Locate the cell with the specified text and output its [x, y] center coordinate. 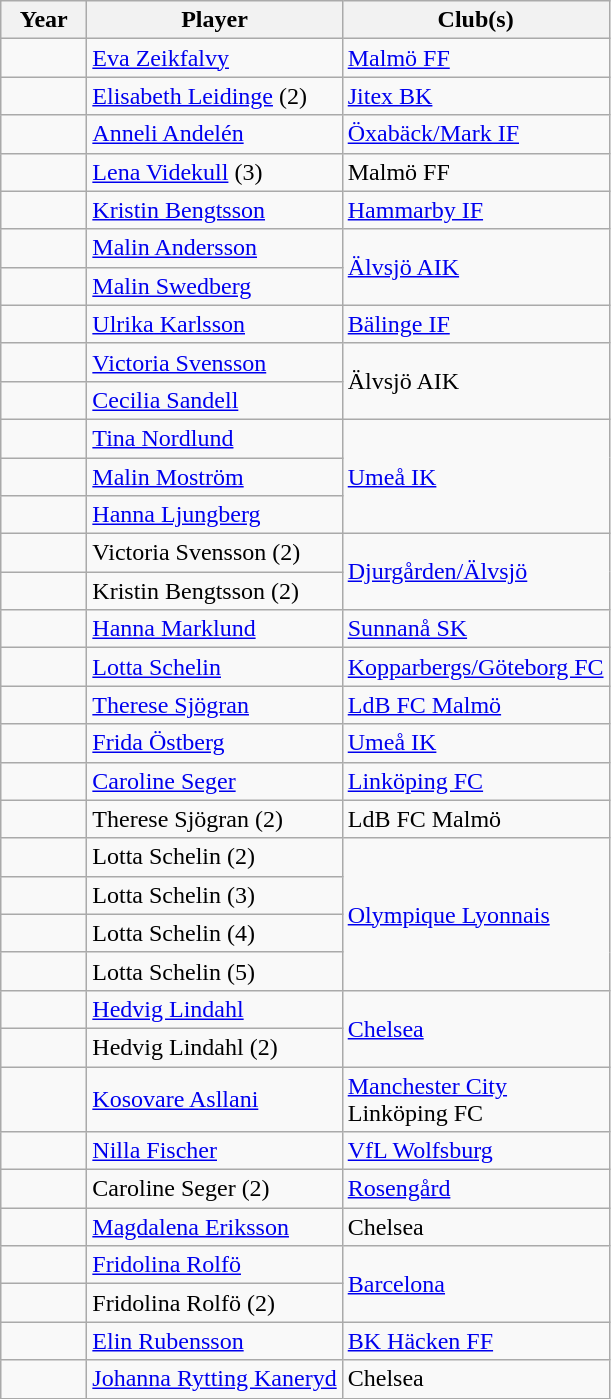
VfL Wolfsburg [476, 1151]
Frida Östberg [214, 743]
Hammarby IF [476, 210]
Linköping FC [476, 781]
Elisabeth Leidinge (2) [214, 96]
Anneli Andelén [214, 134]
Year [44, 20]
Djurgården/Älvsjö [476, 572]
Sunnanå SK [476, 629]
Johanna Rytting Kaneryd [214, 1379]
Malin Andersson [214, 248]
Caroline Seger [214, 781]
Jitex BK [476, 96]
Bälinge IF [476, 324]
Therese Sjögran (2) [214, 819]
Fridolina Rolfö (2) [214, 1303]
Fridolina Rolfö [214, 1265]
Tina Nordlund [214, 438]
Lotta Schelin (5) [214, 971]
Caroline Seger (2) [214, 1189]
Therese Sjögran [214, 705]
Kopparbergs/Göteborg FC [476, 667]
Hanna Ljungberg [214, 515]
Hanna Marklund [214, 629]
Hedvig Lindahl (2) [214, 1047]
Barcelona [476, 1284]
Lotta Schelin [214, 667]
Ulrika Karlsson [214, 324]
Club(s) [476, 20]
Öxabäck/Mark IF [476, 134]
Manchester City Linköping FC [476, 1098]
Lotta Schelin (2) [214, 857]
Olympique Lyonnais [476, 914]
Kosovare Asllani [214, 1098]
Kristin Bengtsson (2) [214, 591]
Victoria Svensson [214, 362]
Malin Moström [214, 477]
Victoria Svensson (2) [214, 553]
Magdalena Eriksson [214, 1227]
Lotta Schelin (3) [214, 895]
Malin Swedberg [214, 286]
Rosengård [476, 1189]
Eva Zeikfalvy [214, 58]
Hedvig Lindahl [214, 1009]
Nilla Fischer [214, 1151]
Elin Rubensson [214, 1341]
Player [214, 20]
Kristin Bengtsson [214, 210]
Lotta Schelin (4) [214, 933]
Lena Videkull (3) [214, 172]
Cecilia Sandell [214, 400]
BK Häcken FF [476, 1341]
